Extract the [X, Y] coordinate from the center of the cell holding the provided text.  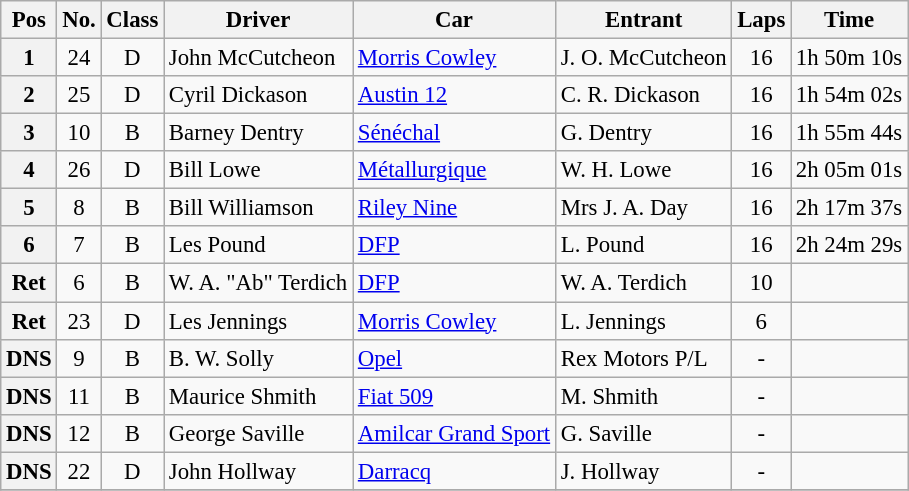
W. A. Terdich [643, 283]
4 [29, 170]
25 [79, 95]
L. Pound [643, 245]
26 [79, 170]
G. Saville [643, 433]
Barney Dentry [258, 133]
George Saville [258, 433]
5 [29, 208]
G. Dentry [643, 133]
C. R. Dickason [643, 95]
1h 54m 02s [850, 95]
2h 05m 01s [850, 170]
2h 17m 37s [850, 208]
John McCutcheon [258, 58]
Rex Motors P/L [643, 358]
Bill Lowe [258, 170]
1 [29, 58]
2h 24m 29s [850, 245]
Maurice Shmith [258, 396]
8 [79, 208]
23 [79, 321]
Les Pound [258, 245]
Métallurgique [454, 170]
Entrant [643, 20]
Time [850, 20]
J. O. McCutcheon [643, 58]
Amilcar Grand Sport [454, 433]
No. [79, 20]
Mrs J. A. Day [643, 208]
Les Jennings [258, 321]
24 [79, 58]
Cyril Dickason [258, 95]
Opel [454, 358]
M. Shmith [643, 396]
Driver [258, 20]
Austin 12 [454, 95]
Riley Nine [454, 208]
12 [79, 433]
W. A. "Ab" Terdich [258, 283]
John Hollway [258, 471]
3 [29, 133]
Darracq [454, 471]
1h 50m 10s [850, 58]
Laps [762, 20]
9 [79, 358]
Fiat 509 [454, 396]
1h 55m 44s [850, 133]
22 [79, 471]
Sénéchal [454, 133]
L. Jennings [643, 321]
Pos [29, 20]
Bill Williamson [258, 208]
2 [29, 95]
Class [132, 20]
J. Hollway [643, 471]
Car [454, 20]
W. H. Lowe [643, 170]
11 [79, 396]
B. W. Solly [258, 358]
7 [79, 245]
